Output the [X, Y] coordinate of the center of the cell containing the given text.  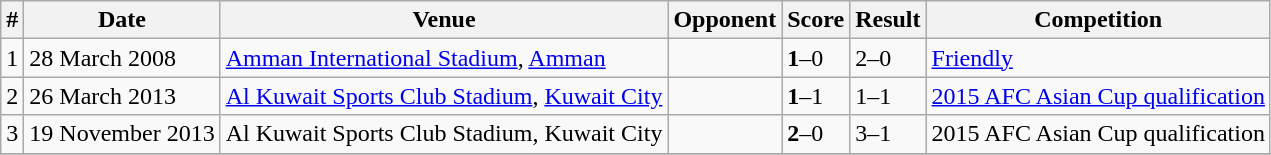
Amman International Stadium, Amman [444, 58]
28 March 2008 [122, 58]
3–1 [888, 134]
1–0 [816, 58]
# [12, 20]
Opponent [725, 20]
Date [122, 20]
2 [12, 96]
Competition [1098, 20]
3 [12, 134]
Score [816, 20]
Friendly [1098, 58]
Result [888, 20]
Venue [444, 20]
1 [12, 58]
26 March 2013 [122, 96]
19 November 2013 [122, 134]
